Pinpoint the cell where the given text exists, returning its (x, y) midpoint coordinate. 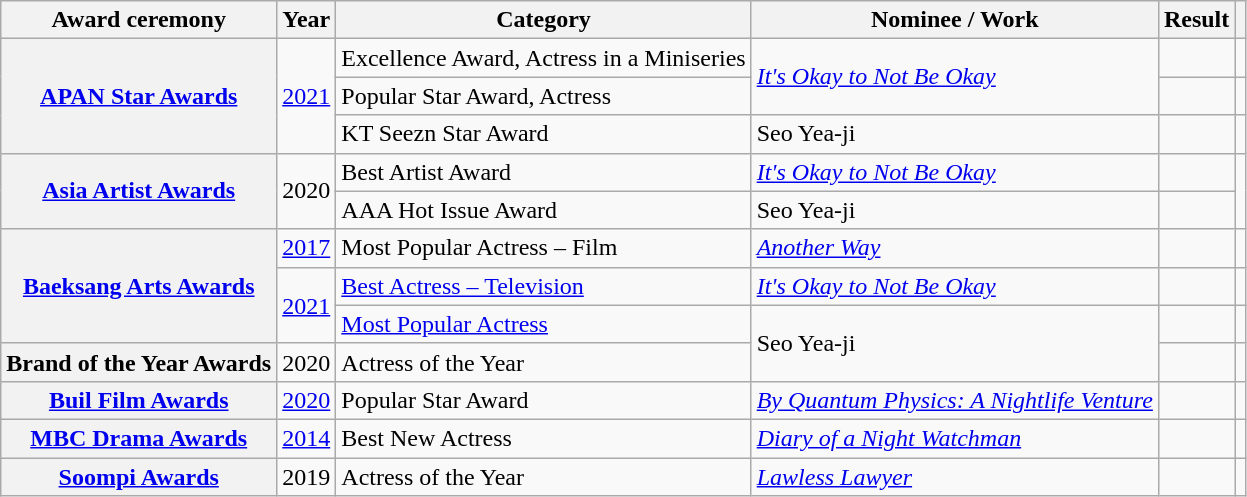
Best New Actress (544, 438)
Year (306, 20)
2014 (306, 438)
Lawless Lawyer (954, 477)
Excellence Award, Actress in a Miniseries (544, 58)
2017 (306, 248)
Nominee / Work (954, 20)
Best Actress – Television (544, 286)
Most Popular Actress – Film (544, 248)
By Quantum Physics: A Nightlife Venture (954, 400)
Asia Artist Awards (139, 191)
KT Seezn Star Award (544, 134)
2019 (306, 477)
Soompi Awards (139, 477)
Best Artist Award (544, 172)
MBC Drama Awards (139, 438)
Award ceremony (139, 20)
Most Popular Actress (544, 324)
Diary of a Night Watchman (954, 438)
Category (544, 20)
Popular Star Award, Actress (544, 96)
APAN Star Awards (139, 96)
Baeksang Arts Awards (139, 286)
Result (1196, 20)
Popular Star Award (544, 400)
Brand of the Year Awards (139, 362)
AAA Hot Issue Award (544, 210)
Buil Film Awards (139, 400)
Another Way (954, 248)
